Detect which cell encompasses the target text, then output its [x, y] center coordinate. 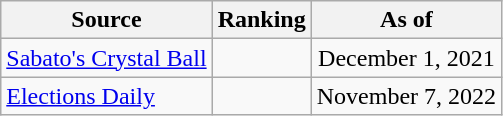
November 7, 2022 [406, 96]
Source [106, 20]
Elections Daily [106, 96]
December 1, 2021 [406, 58]
Ranking [262, 20]
Sabato's Crystal Ball [106, 58]
As of [406, 20]
